Determine the (X, Y) coordinate at the center of the cell enclosing the given text.  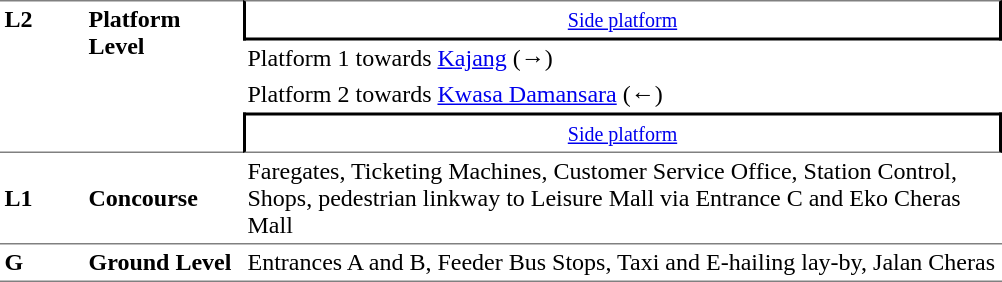
Faregates, Ticketing Machines, Customer Service Office, Station Control, Shops, pedestrian linkway to Leisure Mall via Entrance C and Eko Cheras Mall (622, 198)
L1 (42, 198)
Platform Level (164, 76)
Ground Level (164, 262)
L2 (42, 76)
G (42, 262)
Platform 2 towards Kwasa Damansara (←) (622, 94)
Concourse (164, 198)
Platform 1 towards Kajang (→) (622, 58)
Entrances A and B, Feeder Bus Stops, Taxi and E-hailing lay-by, Jalan Cheras (622, 262)
